Return the (x, y) coordinate for the center point of the cell that contains the specified text.  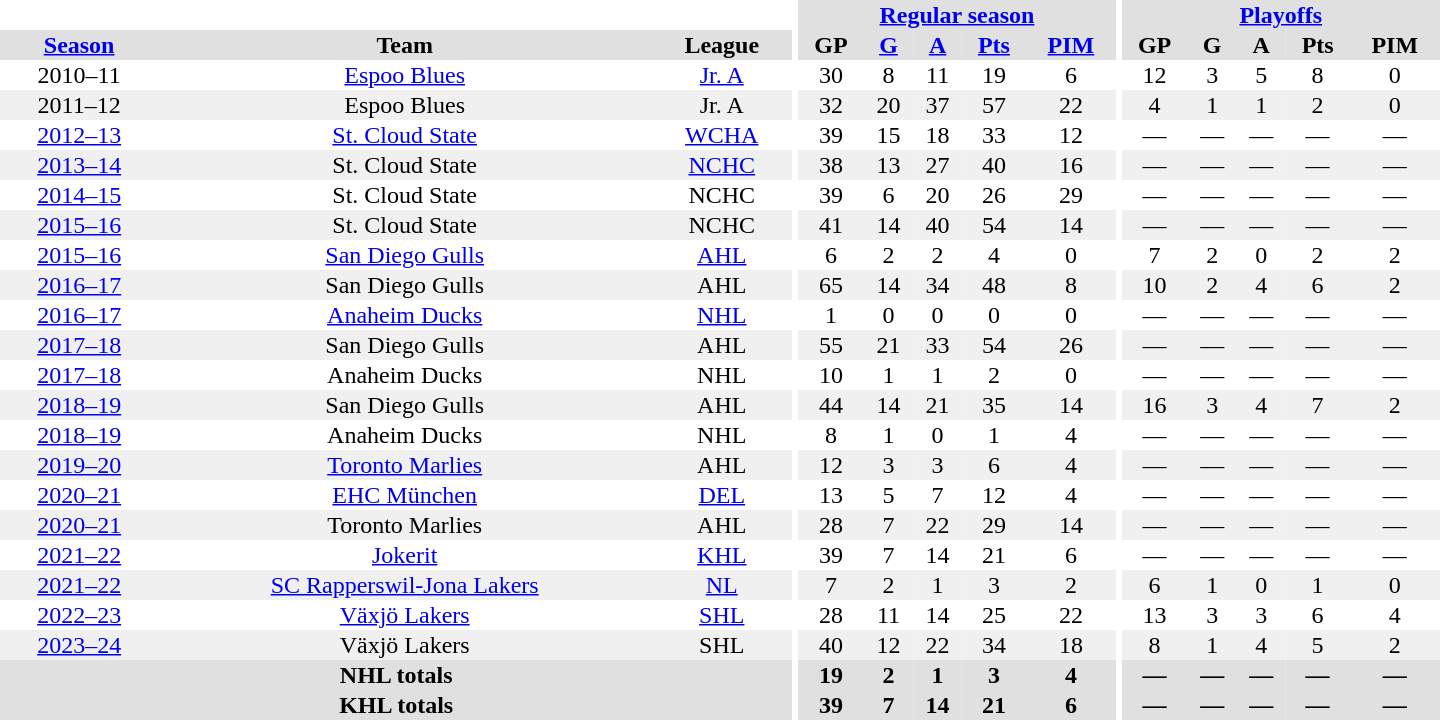
25 (994, 615)
Team (404, 45)
Season (79, 45)
38 (831, 165)
2022–23 (79, 615)
SC Rapperswil-Jona Lakers (404, 585)
35 (994, 405)
NHL totals (396, 675)
League (722, 45)
Playoffs (1281, 15)
2011–12 (79, 105)
65 (831, 285)
2010–11 (79, 75)
KHL (722, 555)
2012–13 (79, 135)
Regular season (957, 15)
57 (994, 105)
2013–14 (79, 165)
32 (831, 105)
WCHA (722, 135)
55 (831, 345)
41 (831, 225)
EHC München (404, 495)
2014–15 (79, 195)
Jokerit (404, 555)
DEL (722, 495)
30 (831, 75)
15 (888, 135)
37 (938, 105)
44 (831, 405)
27 (938, 165)
48 (994, 285)
NL (722, 585)
KHL totals (396, 705)
2019–20 (79, 465)
2023–24 (79, 645)
